Determine the (x, y) coordinate at the center of the cell enclosing the given text.  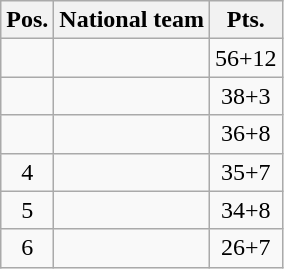
National team (132, 20)
4 (28, 172)
Pos. (28, 20)
Pts. (246, 20)
35+7 (246, 172)
34+8 (246, 210)
36+8 (246, 134)
38+3 (246, 96)
6 (28, 248)
5 (28, 210)
56+12 (246, 58)
26+7 (246, 248)
